Return [X, Y] of the center of cell containing provided text 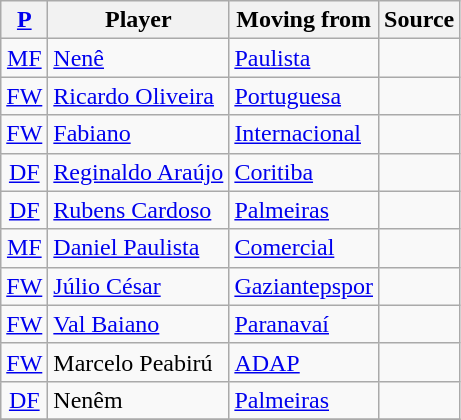
Val Baiano [138, 324]
Moving from [304, 20]
Gaziantepspor [304, 286]
Júlio César [138, 286]
Source [420, 20]
Player [138, 20]
Reginaldo Araújo [138, 172]
ADAP [304, 362]
Paulista [304, 58]
Marcelo Peabirú [138, 362]
P [24, 20]
Rubens Cardoso [138, 210]
Nenêm [138, 400]
Nenê [138, 58]
Portuguesa [304, 96]
Comercial [304, 248]
Ricardo Oliveira [138, 96]
Paranavaí [304, 324]
Internacional [304, 134]
Coritiba [304, 172]
Daniel Paulista [138, 248]
Fabiano [138, 134]
